Capture the cell that displays the provided text and extract its (x, y) central coordinate. 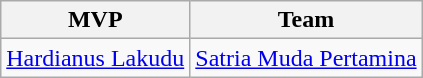
Team (306, 20)
MVP (96, 20)
Hardianus Lakudu (96, 58)
Satria Muda Pertamina (306, 58)
